Determine the [X, Y] coordinate at the center of the cell enclosing the given text.  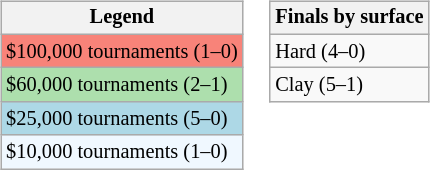
Clay (5–1) [349, 85]
Finals by surface [349, 18]
Legend [122, 18]
$25,000 tournaments (5–0) [122, 119]
$100,000 tournaments (1–0) [122, 51]
$60,000 tournaments (2–1) [122, 85]
Hard (4–0) [349, 51]
$10,000 tournaments (1–0) [122, 152]
